Detect which cell encompasses the target text, then output its (x, y) center coordinate. 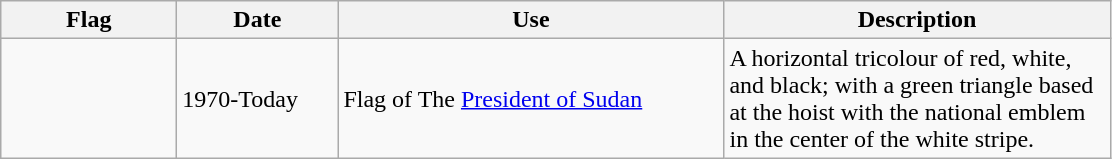
1970-Today (258, 98)
Date (258, 20)
Flag (89, 20)
Use (531, 20)
A horizontal tricolour of red, white, and black; with a green triangle based at the hoist with the national emblem in the center of the white stripe. (917, 98)
Flag of The President of Sudan (531, 98)
Description (917, 20)
